Capture the cell that displays the provided text and extract its [x, y] central coordinate. 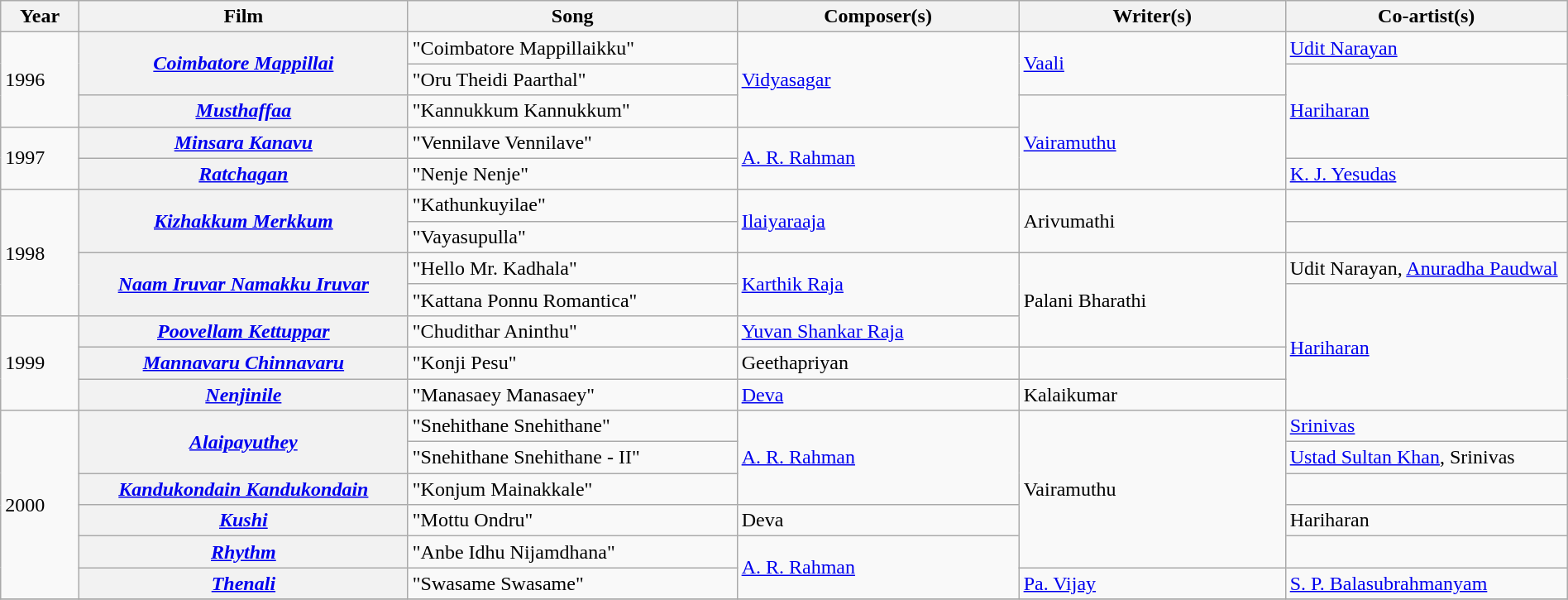
Rhythm [243, 552]
"Oru Theidi Paarthal" [572, 79]
"Kathunkuyilae" [572, 205]
"Swasame Swasame" [572, 583]
Thenali [243, 583]
1996 [40, 79]
"Nenje Nenje" [572, 174]
Karthik Raja [878, 284]
"Manasaey Manasaey" [572, 395]
Ratchagan [243, 174]
"Snehithane Snehithane - II" [572, 458]
Arivumathi [1152, 221]
Ilaiyaraaja [878, 221]
"Konjum Mainakkale" [572, 489]
Vaali [1152, 64]
"Anbe Idhu Nijamdhana" [572, 552]
Alaipayuthey [243, 442]
K. J. Yesudas [1426, 174]
1997 [40, 158]
Co-artist(s) [1426, 17]
"Coimbatore Mappillaikku" [572, 48]
Nenjinile [243, 395]
Yuvan Shankar Raja [878, 331]
Minsara Kanavu [243, 142]
Writer(s) [1152, 17]
"Kannukkum Kannukkum" [572, 111]
1998 [40, 252]
Coimbatore Mappillai [243, 64]
"Vayasupulla" [572, 237]
"Konji Pesu" [572, 362]
Musthaffaa [243, 111]
Kandukondain Kandukondain [243, 489]
Kalaikumar [1152, 395]
Geethapriyan [878, 362]
Pa. Vijay [1152, 583]
S. P. Balasubrahmanyam [1426, 583]
"Chudithar Aninthu" [572, 331]
"Kattana Ponnu Romantica" [572, 300]
Song [572, 17]
Udit Narayan, Anuradha Paudwal [1426, 268]
Ustad Sultan Khan, Srinivas [1426, 458]
Poovellam Kettuppar [243, 331]
Srinivas [1426, 426]
"Snehithane Snehithane" [572, 426]
Composer(s) [878, 17]
Udit Narayan [1426, 48]
Kizhakkum Merkkum [243, 221]
"Vennilave Vennilave" [572, 142]
Naam Iruvar Namakku Iruvar [243, 284]
Year [40, 17]
Film [243, 17]
"Hello Mr. Kadhala" [572, 268]
1999 [40, 362]
Palani Bharathi [1152, 300]
Mannavaru Chinnavaru [243, 362]
Vidyasagar [878, 79]
Kushi [243, 521]
"Mottu Ondru" [572, 521]
2000 [40, 505]
